For the text-containing cell, return its midpoint in [X, Y] coordinate format. 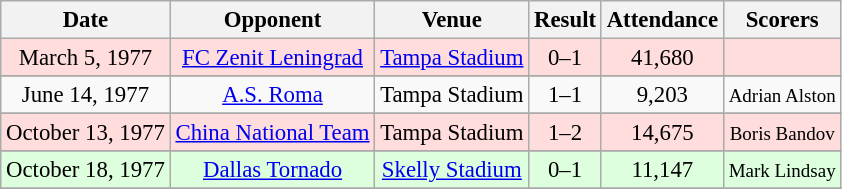
41,680 [662, 58]
FC Zenit Leningrad [272, 58]
China National Team [272, 133]
1–1 [566, 95]
Boris Bandov [782, 133]
9,203 [662, 95]
Mark Lindsay [782, 170]
Attendance [662, 20]
A.S. Roma [272, 95]
Scorers [782, 20]
1–2 [566, 133]
Dallas Tornado [272, 170]
Date [86, 20]
Venue [452, 20]
Result [566, 20]
Adrian Alston [782, 95]
Opponent [272, 20]
Skelly Stadium [452, 170]
14,675 [662, 133]
11,147 [662, 170]
June 14, 1977 [86, 95]
October 18, 1977 [86, 170]
October 13, 1977 [86, 133]
March 5, 1977 [86, 58]
